Return the (x, y) coordinate for the center point of the cell that contains the specified text.  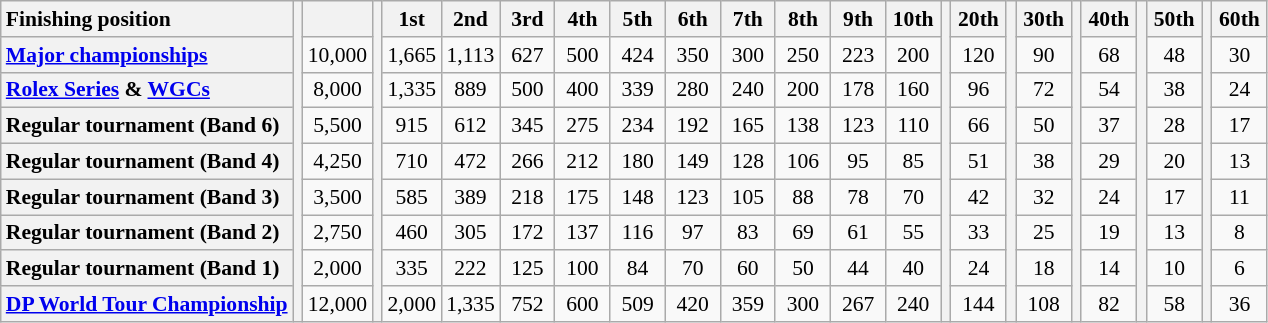
20 (1174, 162)
19 (1108, 233)
266 (528, 162)
58 (1174, 304)
20th (978, 19)
335 (412, 269)
DP World Tour Championship (147, 304)
9th (858, 19)
Regular tournament (Band 4) (147, 162)
40th (1108, 19)
8 (1240, 233)
359 (748, 304)
1st (412, 19)
752 (528, 304)
160 (914, 90)
10th (914, 19)
105 (748, 197)
30th (1044, 19)
97 (692, 233)
223 (858, 55)
69 (802, 233)
32 (1044, 197)
108 (1044, 304)
138 (802, 126)
400 (582, 90)
82 (1108, 304)
96 (978, 90)
116 (638, 233)
339 (638, 90)
88 (802, 197)
305 (470, 233)
42 (978, 197)
250 (802, 55)
12,000 (338, 304)
10,000 (338, 55)
Regular tournament (Band 6) (147, 126)
14 (1108, 269)
149 (692, 162)
100 (582, 269)
180 (638, 162)
36 (1240, 304)
350 (692, 55)
Regular tournament (Band 1) (147, 269)
110 (914, 126)
7th (748, 19)
40 (914, 269)
627 (528, 55)
37 (1108, 126)
710 (412, 162)
345 (528, 126)
8th (802, 19)
55 (914, 233)
33 (978, 233)
4,250 (338, 162)
Rolex Series & WGCs (147, 90)
44 (858, 269)
612 (470, 126)
68 (1108, 55)
84 (638, 269)
Regular tournament (Band 2) (147, 233)
61 (858, 233)
25 (1044, 233)
3rd (528, 19)
192 (692, 126)
29 (1108, 162)
128 (748, 162)
585 (412, 197)
2,750 (338, 233)
222 (470, 269)
509 (638, 304)
172 (528, 233)
120 (978, 55)
5th (638, 19)
280 (692, 90)
148 (638, 197)
72 (1044, 90)
234 (638, 126)
389 (470, 197)
212 (582, 162)
8,000 (338, 90)
11 (1240, 197)
10 (1174, 269)
Major championships (147, 55)
5,500 (338, 126)
600 (582, 304)
915 (412, 126)
144 (978, 304)
83 (748, 233)
889 (470, 90)
267 (858, 304)
424 (638, 55)
30 (1240, 55)
60 (748, 269)
472 (470, 162)
51 (978, 162)
90 (1044, 55)
6th (692, 19)
95 (858, 162)
420 (692, 304)
28 (1174, 126)
Regular tournament (Band 3) (147, 197)
66 (978, 126)
1,113 (470, 55)
137 (582, 233)
54 (1108, 90)
85 (914, 162)
2nd (470, 19)
Finishing position (147, 19)
125 (528, 269)
3,500 (338, 197)
1,665 (412, 55)
48 (1174, 55)
178 (858, 90)
106 (802, 162)
6 (1240, 269)
78 (858, 197)
50th (1174, 19)
218 (528, 197)
175 (582, 197)
4th (582, 19)
460 (412, 233)
275 (582, 126)
165 (748, 126)
60th (1240, 19)
18 (1044, 269)
